From the cell containing the given text, extract its center point as (x, y) coordinate. 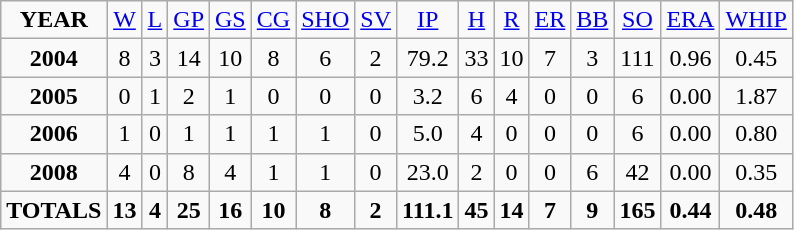
33 (476, 58)
16 (231, 210)
2005 (54, 96)
W (124, 20)
SO (638, 20)
2006 (54, 134)
R (512, 20)
ER (550, 20)
42 (638, 172)
SHO (326, 20)
111.1 (427, 210)
9 (592, 210)
L (155, 20)
H (476, 20)
1.87 (756, 96)
111 (638, 58)
BB (592, 20)
0.35 (756, 172)
5.0 (427, 134)
0.48 (756, 210)
0.96 (690, 58)
25 (189, 210)
79.2 (427, 58)
165 (638, 210)
2004 (54, 58)
ERA (690, 20)
SV (376, 20)
WHIP (756, 20)
13 (124, 210)
2008 (54, 172)
0.44 (690, 210)
3.2 (427, 96)
0.80 (756, 134)
45 (476, 210)
CG (273, 20)
YEAR (54, 20)
GS (231, 20)
23.0 (427, 172)
TOTALS (54, 210)
0.45 (756, 58)
GP (189, 20)
IP (427, 20)
